Capture the cell that displays the provided text and extract its (X, Y) central coordinate. 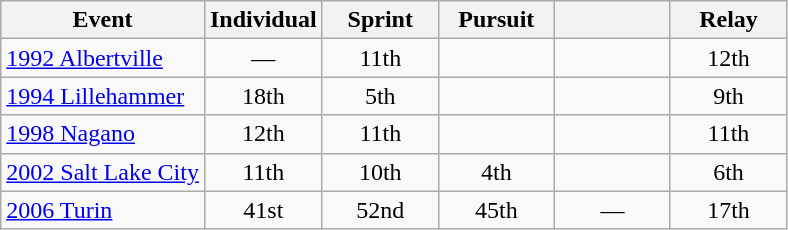
Relay (728, 20)
Sprint (380, 20)
4th (496, 172)
5th (380, 96)
1998 Nagano (103, 134)
1994 Lillehammer (103, 96)
Pursuit (496, 20)
6th (728, 172)
52nd (380, 210)
45th (496, 210)
Individual (263, 20)
9th (728, 96)
41st (263, 210)
1992 Albertville (103, 58)
10th (380, 172)
2002 Salt Lake City (103, 172)
18th (263, 96)
Event (103, 20)
17th (728, 210)
2006 Turin (103, 210)
